Output the [x, y] coordinate of the center of the cell containing the given text.  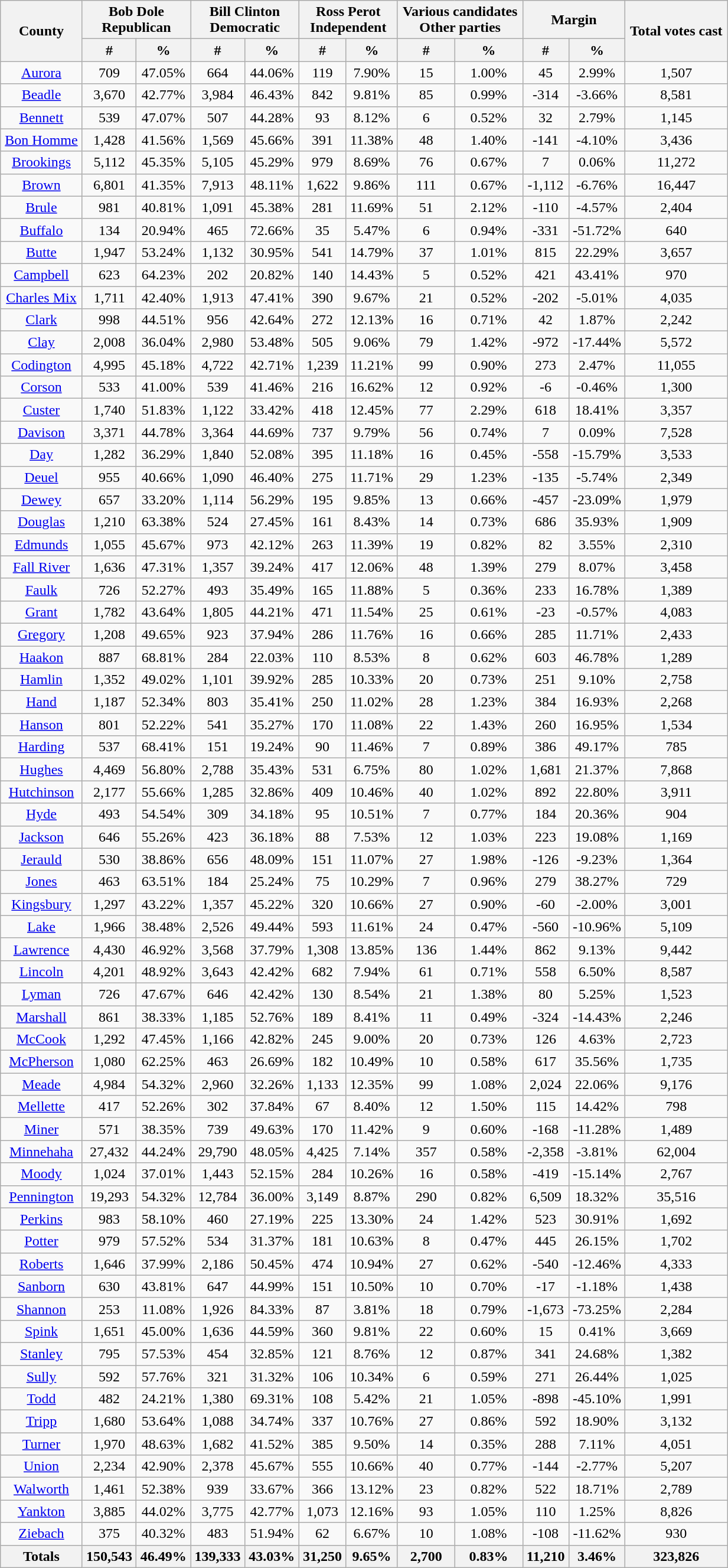
20.82% [272, 275]
11.88% [372, 589]
202 [218, 275]
3,132 [677, 1422]
729 [677, 882]
45.18% [164, 365]
640 [677, 230]
6,509 [546, 1197]
37.94% [272, 634]
-5.74% [597, 477]
16.93% [597, 702]
9.00% [372, 1039]
Butte [41, 252]
75 [322, 882]
460 [218, 1219]
10.76% [372, 1422]
Minnehaha [41, 1152]
2,024 [546, 1084]
44.28% [272, 118]
16.95% [597, 725]
44.21% [272, 612]
Roberts [41, 1264]
3,911 [677, 792]
-2,358 [546, 1152]
1,208 [109, 634]
76 [426, 162]
465 [218, 230]
49.17% [597, 747]
664 [218, 73]
892 [546, 792]
51.83% [164, 410]
51.94% [272, 1534]
49.44% [272, 927]
19.08% [597, 837]
3.55% [597, 545]
3,001 [677, 904]
815 [546, 252]
Miner [41, 1129]
309 [218, 814]
225 [322, 1219]
42.90% [164, 1466]
50.45% [272, 1264]
321 [218, 1377]
530 [109, 859]
115 [546, 1107]
56 [426, 432]
18 [426, 1309]
785 [677, 747]
38.33% [164, 1016]
2,246 [677, 1016]
253 [109, 1309]
45.66% [272, 140]
923 [218, 634]
45.38% [272, 207]
4,035 [677, 297]
11.42% [372, 1129]
357 [426, 1152]
Hughes [41, 770]
Kingsbury [41, 904]
18.32% [597, 1197]
1.38% [489, 994]
-15.14% [597, 1174]
482 [109, 1399]
Moody [41, 1174]
5.42% [372, 1399]
Lyman [41, 994]
County [41, 31]
3,643 [218, 972]
31.37% [272, 1241]
-6 [546, 387]
3,885 [109, 1511]
2.99% [597, 73]
46.78% [597, 657]
Grant [41, 612]
45.00% [164, 1331]
13.85% [372, 949]
Lawrence [41, 949]
1,088 [218, 1422]
10.29% [372, 882]
445 [546, 1241]
32 [546, 118]
0.94% [489, 230]
85 [426, 95]
62.25% [164, 1062]
34.18% [272, 814]
52.38% [164, 1489]
9 [426, 1129]
Custer [41, 410]
7.14% [372, 1152]
1.01% [489, 252]
5,207 [677, 1466]
887 [109, 657]
53.64% [164, 1422]
-12.46% [597, 1264]
44.06% [272, 73]
275 [322, 477]
571 [109, 1129]
-23 [546, 612]
88 [322, 837]
20.94% [164, 230]
47.41% [272, 297]
4,995 [109, 365]
0.41% [597, 1331]
1,090 [218, 477]
0.83% [489, 1556]
0.79% [489, 1309]
1.98% [489, 859]
973 [218, 545]
24.68% [597, 1354]
67 [322, 1107]
842 [322, 95]
366 [322, 1489]
956 [218, 320]
10.49% [372, 1062]
43.81% [164, 1286]
3,371 [109, 432]
45.22% [272, 904]
0.86% [489, 1422]
Campbell [41, 275]
-2.77% [597, 1466]
43.41% [597, 275]
2,723 [677, 1039]
-73.25% [597, 1309]
-3.66% [597, 95]
28 [426, 702]
Clark [41, 320]
8.43% [372, 522]
4,083 [677, 612]
134 [109, 230]
970 [677, 275]
0.36% [489, 589]
44.69% [272, 432]
Bob DoleRepublican [136, 20]
Bill ClintonDemocratic [245, 20]
272 [322, 320]
-126 [546, 859]
9.50% [372, 1444]
537 [109, 747]
1,166 [218, 1039]
603 [546, 657]
47.07% [164, 118]
25 [426, 612]
Sully [41, 1377]
18.71% [597, 1489]
2,284 [677, 1309]
72.66% [272, 230]
22.80% [597, 792]
1,239 [322, 365]
Bon Homme [41, 140]
57.53% [164, 1354]
2,234 [109, 1466]
Margin [574, 20]
1,380 [218, 1399]
1.25% [597, 1511]
-558 [546, 455]
1,991 [677, 1399]
Stanley [41, 1354]
0.89% [489, 747]
2,767 [677, 1174]
375 [109, 1534]
5.25% [597, 994]
Brown [41, 185]
46.40% [272, 477]
1,966 [109, 927]
13.12% [372, 1489]
Faulk [41, 589]
42.71% [272, 365]
-560 [546, 927]
Totals [41, 1556]
181 [322, 1241]
1,740 [109, 410]
1.87% [597, 320]
11,055 [677, 365]
981 [109, 207]
395 [322, 455]
-0.46% [597, 387]
Hanson [41, 725]
9.67% [372, 297]
44.51% [164, 320]
-314 [546, 95]
-110 [546, 207]
1,979 [677, 500]
1.00% [489, 73]
555 [322, 1466]
10.26% [372, 1174]
38.27% [597, 882]
44.24% [164, 1152]
682 [322, 972]
709 [109, 73]
9.86% [372, 185]
7.11% [597, 1444]
8.41% [372, 1016]
-3.81% [597, 1152]
8.69% [372, 162]
558 [546, 972]
1.39% [489, 567]
4,051 [677, 1444]
1,569 [218, 140]
263 [322, 545]
37.99% [164, 1264]
Mellette [41, 1107]
44.78% [164, 432]
9.13% [597, 949]
2,789 [677, 1489]
Gregory [41, 634]
46.43% [272, 95]
1,300 [677, 387]
Various candidatesOther parties [460, 20]
11.07% [372, 859]
53.48% [272, 343]
593 [322, 927]
139,333 [218, 1556]
Fall River [41, 567]
1.50% [489, 1107]
1,025 [677, 1377]
216 [322, 387]
Todd [41, 1399]
Shannon [41, 1309]
862 [546, 949]
1,145 [677, 118]
14.42% [597, 1107]
Spink [41, 1331]
136 [426, 949]
281 [322, 207]
Yankton [41, 1511]
56.80% [164, 770]
2,186 [218, 1264]
-0.57% [597, 612]
182 [322, 1062]
2,268 [677, 702]
111 [426, 185]
47.31% [164, 567]
0.99% [489, 95]
25.24% [272, 882]
-45.10% [597, 1399]
534 [218, 1241]
69.31% [272, 1399]
618 [546, 410]
150,543 [109, 1556]
1,443 [218, 1174]
47.45% [164, 1039]
9,176 [677, 1084]
-141 [546, 140]
-1,673 [546, 1309]
44.99% [272, 1286]
Jerauld [41, 859]
Potter [41, 1241]
7,868 [677, 770]
48.92% [164, 972]
49.65% [164, 634]
1,489 [677, 1129]
39.92% [272, 680]
2,349 [677, 477]
10.63% [372, 1241]
-540 [546, 1264]
11.18% [372, 455]
Edmunds [41, 545]
13.30% [372, 1219]
9.65% [372, 1556]
130 [322, 994]
9.06% [372, 343]
524 [218, 522]
1,782 [109, 612]
686 [546, 522]
33.42% [272, 410]
106 [322, 1377]
58.10% [164, 1219]
3,149 [322, 1197]
4,469 [109, 770]
61 [426, 972]
42.82% [272, 1039]
37.79% [272, 949]
421 [546, 275]
45.29% [272, 162]
30.91% [597, 1219]
Ross PerotIndependent [348, 20]
161 [322, 522]
998 [109, 320]
1,308 [322, 949]
Hyde [41, 814]
418 [322, 410]
165 [322, 589]
36.29% [164, 455]
3.46% [597, 1556]
41.52% [272, 1444]
14.43% [372, 275]
12,784 [218, 1197]
48.63% [164, 1444]
4,201 [109, 972]
390 [322, 297]
Hutchinson [41, 792]
0.49% [489, 1016]
McPherson [41, 1062]
1.40% [489, 140]
1,651 [109, 1331]
Sanborn [41, 1286]
-108 [546, 1534]
-135 [546, 477]
-60 [546, 904]
739 [218, 1129]
19 [426, 545]
533 [109, 387]
1,185 [218, 1016]
49.63% [272, 1129]
0.92% [489, 387]
47.67% [164, 994]
36.00% [272, 1197]
44.02% [164, 1511]
-168 [546, 1129]
43.64% [164, 612]
1,389 [677, 589]
1,692 [677, 1219]
-202 [546, 297]
56.29% [272, 500]
0.87% [489, 1354]
507 [218, 118]
42.64% [272, 320]
63.38% [164, 522]
409 [322, 792]
-6.76% [597, 185]
9.10% [597, 680]
41.56% [164, 140]
26.15% [597, 1241]
1,292 [109, 1039]
35.49% [272, 589]
Walworth [41, 1489]
63.51% [164, 882]
32.85% [272, 1354]
2,310 [677, 545]
3,364 [218, 432]
11.76% [372, 634]
57.52% [164, 1241]
19.24% [272, 747]
474 [322, 1264]
90 [322, 747]
12.13% [372, 320]
3,670 [109, 95]
1,681 [546, 770]
52.15% [272, 1174]
Hamlin [41, 680]
Dewey [41, 500]
0.45% [489, 455]
38.35% [164, 1129]
657 [109, 500]
41.35% [164, 185]
1,926 [218, 1309]
3,984 [218, 95]
33.20% [164, 500]
-144 [546, 1466]
Brookings [41, 162]
Perkins [41, 1219]
386 [546, 747]
-51.72% [597, 230]
119 [322, 73]
1,101 [218, 680]
41.46% [272, 387]
38.48% [164, 927]
-23.09% [597, 500]
Ziebach [41, 1534]
-15.79% [597, 455]
11.69% [372, 207]
3,436 [677, 140]
55.26% [164, 837]
1,534 [677, 725]
-17.44% [597, 343]
11.39% [372, 545]
2,433 [677, 634]
22.29% [597, 252]
87 [322, 1309]
Lake [41, 927]
-898 [546, 1399]
384 [546, 702]
12.35% [372, 1084]
360 [322, 1331]
11.61% [372, 927]
27,432 [109, 1152]
0.59% [489, 1377]
79 [426, 343]
341 [546, 1354]
35.43% [272, 770]
1.44% [489, 949]
1,805 [218, 612]
10.33% [372, 680]
737 [322, 432]
2,980 [218, 343]
801 [109, 725]
454 [218, 1354]
10.50% [372, 1286]
1,055 [109, 545]
1,114 [218, 500]
11 [426, 1016]
82 [546, 545]
1,282 [109, 455]
Aurora [41, 73]
505 [322, 343]
2,526 [218, 927]
84.33% [272, 1309]
9,442 [677, 949]
288 [546, 1444]
Tripp [41, 1422]
2.47% [597, 365]
49.02% [164, 680]
40.81% [164, 207]
29 [426, 477]
1,438 [677, 1286]
Total votes cast [677, 31]
6.50% [597, 972]
-457 [546, 500]
42 [546, 320]
2.29% [489, 410]
798 [677, 1107]
5,105 [218, 162]
1,289 [677, 657]
37.01% [164, 1174]
1,947 [109, 252]
3,775 [218, 1511]
52.26% [164, 1107]
11.38% [372, 140]
16.62% [372, 387]
-331 [546, 230]
7,913 [218, 185]
34.74% [272, 1422]
260 [546, 725]
1,091 [218, 207]
64.23% [164, 275]
Marshall [41, 1016]
Douglas [41, 522]
46.92% [164, 949]
7.90% [372, 73]
385 [322, 1444]
35.41% [272, 702]
18.90% [597, 1422]
9.79% [372, 432]
1,702 [677, 1241]
1,909 [677, 522]
1,840 [218, 455]
45 [546, 73]
24.21% [164, 1399]
52.08% [272, 455]
4,430 [109, 949]
-419 [546, 1174]
12.16% [372, 1511]
531 [322, 770]
6.67% [372, 1534]
8.40% [372, 1107]
47.05% [164, 73]
-4.10% [597, 140]
McCook [41, 1039]
3.81% [372, 1309]
4,425 [322, 1152]
121 [322, 1354]
1,024 [109, 1174]
40.66% [164, 477]
52.22% [164, 725]
52.76% [272, 1016]
8.87% [372, 1197]
42.12% [272, 545]
617 [546, 1062]
11.02% [372, 702]
1,133 [322, 1084]
3,669 [677, 1331]
55.66% [164, 792]
1,364 [677, 859]
2.12% [489, 207]
Bennett [41, 118]
31,250 [322, 1556]
9.85% [372, 500]
290 [426, 1197]
1,122 [218, 410]
54.54% [164, 814]
623 [109, 275]
31.32% [272, 1377]
35.93% [597, 522]
-14.43% [597, 1016]
52.34% [164, 702]
223 [546, 837]
2,404 [677, 207]
11.21% [372, 365]
22.06% [597, 1084]
12.45% [372, 410]
233 [546, 589]
1,352 [109, 680]
Harding [41, 747]
Hand [41, 702]
245 [322, 1039]
0.61% [489, 612]
-10.96% [597, 927]
-11.62% [597, 1534]
-2.00% [597, 904]
39.24% [272, 567]
1,428 [109, 140]
45.35% [164, 162]
Day [41, 455]
35.56% [597, 1062]
11,210 [546, 1556]
12.06% [372, 567]
-17 [546, 1286]
0.70% [489, 1286]
8,581 [677, 95]
1,970 [109, 1444]
38.86% [164, 859]
-324 [546, 1016]
20.36% [597, 814]
37.84% [272, 1107]
939 [218, 1489]
10.46% [372, 792]
1,073 [322, 1511]
Haakon [41, 657]
18.41% [597, 410]
1,461 [109, 1489]
Buffalo [41, 230]
Charles Mix [41, 297]
Codington [41, 365]
0.74% [489, 432]
26.44% [597, 1377]
3,657 [677, 252]
0.09% [597, 432]
471 [322, 612]
Clay [41, 343]
51 [426, 207]
16.78% [597, 589]
57.76% [164, 1377]
-1,112 [546, 185]
32.26% [272, 1084]
955 [109, 477]
0.06% [597, 162]
62 [322, 1534]
1,913 [218, 297]
1,297 [109, 904]
5,112 [109, 162]
7.94% [372, 972]
323,826 [677, 1556]
3,458 [677, 567]
8,587 [677, 972]
Turner [41, 1444]
13 [426, 500]
Davison [41, 432]
8,826 [677, 1511]
1.43% [489, 725]
2,758 [677, 680]
-5.01% [597, 297]
630 [109, 1286]
44.59% [272, 1331]
62,004 [677, 1152]
8.12% [372, 118]
320 [322, 904]
522 [546, 1489]
1,646 [109, 1264]
1,711 [109, 297]
126 [546, 1039]
35.27% [272, 725]
48.11% [272, 185]
8.54% [372, 994]
8.07% [597, 567]
7,528 [677, 432]
1,187 [109, 702]
2,008 [109, 343]
-11.28% [597, 1129]
483 [218, 1534]
11.46% [372, 747]
6,801 [109, 185]
Beadle [41, 95]
Corson [41, 387]
271 [546, 1377]
29,790 [218, 1152]
2,177 [109, 792]
5,572 [677, 343]
795 [109, 1354]
10.94% [372, 1264]
0.96% [489, 882]
2,378 [218, 1466]
77 [426, 410]
36.18% [272, 837]
27.45% [272, 522]
68.41% [164, 747]
Brule [41, 207]
36.04% [164, 343]
30.95% [272, 252]
1.03% [489, 837]
1,523 [677, 994]
46.49% [164, 1556]
189 [322, 1016]
4,722 [218, 365]
-4.57% [597, 207]
2,960 [218, 1084]
-9.23% [597, 859]
33.67% [272, 1489]
108 [322, 1399]
41.00% [164, 387]
52.27% [164, 589]
904 [677, 814]
1,285 [218, 792]
3,568 [218, 949]
26.69% [272, 1062]
1,507 [677, 73]
930 [677, 1534]
95 [322, 814]
2,242 [677, 320]
2,788 [218, 770]
10.34% [372, 1377]
Jackson [41, 837]
37 [426, 252]
10.51% [372, 814]
2.79% [597, 118]
656 [218, 859]
983 [109, 1219]
-972 [546, 343]
1,680 [109, 1422]
11.54% [372, 612]
-1.18% [597, 1286]
48.05% [272, 1152]
140 [322, 275]
19,293 [109, 1197]
7.53% [372, 837]
1,080 [109, 1062]
8.53% [372, 657]
5,109 [677, 927]
8.76% [372, 1354]
5.47% [372, 230]
1,210 [109, 522]
0.35% [489, 1444]
6.75% [372, 770]
4,984 [109, 1084]
21.37% [597, 770]
27.19% [272, 1219]
4.63% [597, 1039]
1,622 [322, 185]
302 [218, 1107]
14.79% [372, 252]
391 [322, 140]
Jones [41, 882]
861 [109, 1016]
273 [546, 365]
1,735 [677, 1062]
48.09% [272, 859]
423 [218, 837]
286 [322, 634]
35 [322, 230]
22.03% [272, 657]
3,533 [677, 455]
53.24% [164, 252]
Pennington [41, 1197]
32.86% [272, 792]
40.32% [164, 1534]
337 [322, 1422]
3,357 [677, 410]
43.22% [164, 904]
1,382 [677, 1354]
35,516 [677, 1197]
1,169 [677, 837]
11,272 [677, 162]
251 [546, 680]
1,682 [218, 1444]
Union [41, 1466]
803 [218, 702]
Lincoln [41, 972]
250 [322, 702]
Meade [41, 1084]
43.03% [272, 1556]
68.81% [164, 657]
42.40% [164, 297]
523 [546, 1219]
647 [218, 1286]
1,132 [218, 252]
23 [426, 1489]
2,700 [426, 1556]
195 [322, 500]
Deuel [41, 477]
16,447 [677, 185]
4,333 [677, 1264]
